Determine the (x, y) coordinate at the center of the cell enclosing the given text.  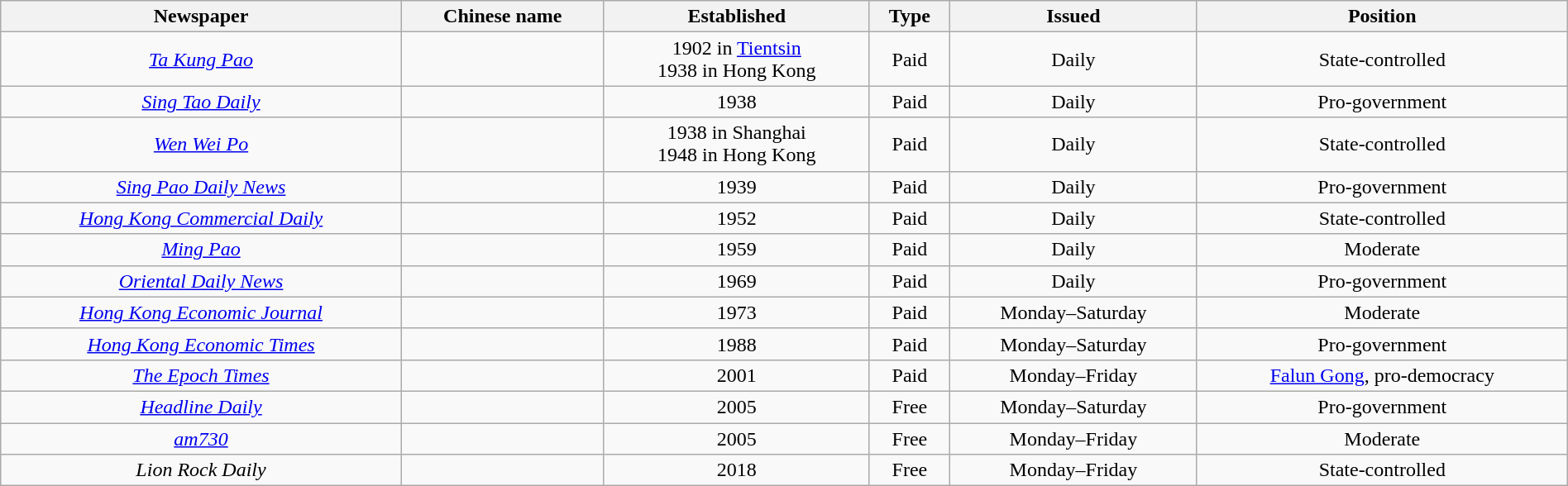
am730 (202, 439)
Chinese name (503, 17)
2001 (736, 375)
Oriental Daily News (202, 281)
Ming Pao (202, 250)
Sing Tao Daily (202, 102)
Lion Rock Daily (202, 470)
1902 in Tientsin1938 in Hong Kong (736, 60)
Issued (1073, 17)
1969 (736, 281)
Sing Pao Daily News (202, 187)
Hong Kong Economic Times (202, 344)
Wen Wei Po (202, 144)
Falun Gong, pro-democracy (1382, 375)
1988 (736, 344)
Position (1382, 17)
1959 (736, 250)
Hong Kong Commercial Daily (202, 218)
Type (910, 17)
Headline Daily (202, 407)
1938 (736, 102)
1952 (736, 218)
2018 (736, 470)
Established (736, 17)
Hong Kong Economic Journal (202, 312)
1938 in Shanghai1948 in Hong Kong (736, 144)
The Epoch Times (202, 375)
1973 (736, 312)
Newspaper (202, 17)
1939 (736, 187)
Ta Kung Pao (202, 60)
